Return the [X, Y] coordinate for the center point of the cell that contains the specified text.  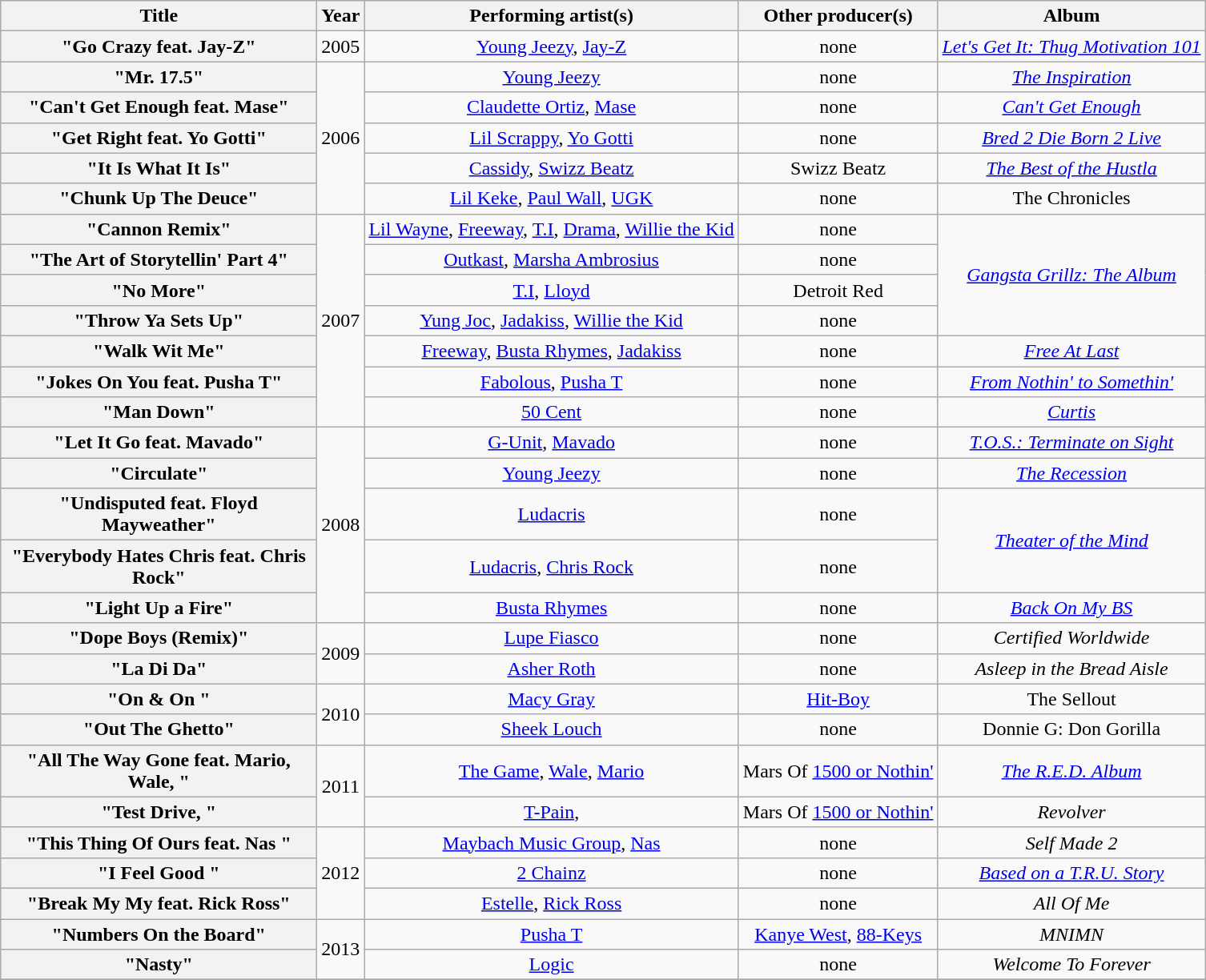
The Best of the Hustla [1071, 168]
"Cannon Remix" [159, 229]
Outkast, Marsha Ambrosius [551, 259]
Macy Gray [551, 699]
"Circulate" [159, 473]
2010 [341, 714]
50 Cent [551, 412]
Title [159, 16]
Performing artist(s) [551, 16]
"La Di Da" [159, 669]
"Get Right feat. Yo Gotti" [159, 138]
Welcome To Forever [1071, 965]
Based on a T.R.U. Story [1071, 873]
"Throw Ya Sets Up" [159, 320]
Freeway, Busta Rhymes, Jadakiss [551, 351]
Detroit Red [838, 290]
All Of Me [1071, 903]
Fabolous, Pusha T [551, 382]
2012 [341, 873]
2006 [341, 138]
The Game, Wale, Mario [551, 770]
Young Jeezy, Jay-Z [551, 46]
The Inspiration [1071, 77]
2007 [341, 320]
"Break My My feat. Rick Ross" [159, 903]
Sheek Louch [551, 729]
Album [1071, 16]
The Sellout [1071, 699]
"This Thing Of Ours feat. Nas " [159, 842]
Self Made 2 [1071, 842]
Swizz Beatz [838, 168]
"Out The Ghetto" [159, 729]
"Go Crazy feat. Jay-Z" [159, 46]
"Walk Wit Me" [159, 351]
"Nasty" [159, 965]
"Everybody Hates Chris feat. Chris Rock" [159, 567]
The Recession [1071, 473]
Lil Scrappy, Yo Gotti [551, 138]
Lil Keke, Paul Wall, UGK [551, 199]
"Dope Boys (Remix)" [159, 638]
Revolver [1071, 812]
Let's Get It: Thug Motivation 101 [1071, 46]
"Light Up a Fire" [159, 608]
"Chunk Up The Deuce" [159, 199]
Lil Wayne, Freeway, T.I, Drama, Willie the Kid [551, 229]
Busta Rhymes [551, 608]
"I Feel Good " [159, 873]
"Test Drive, " [159, 812]
The R.E.D. Album [1071, 770]
Free At Last [1071, 351]
Lupe Fiasco [551, 638]
Cassidy, Swizz Beatz [551, 168]
"No More" [159, 290]
"On & On " [159, 699]
From Nothin' to Somethin' [1071, 382]
Can't Get Enough [1071, 107]
2 Chainz [551, 873]
Donnie G: Don Gorilla [1071, 729]
Theater of the Mind [1071, 540]
Yung Joc, Jadakiss, Willie the Kid [551, 320]
T-Pain, [551, 812]
Claudette Ortiz, Mase [551, 107]
2011 [341, 786]
MNIMN [1071, 934]
2013 [341, 950]
"It Is What It Is" [159, 168]
"Jokes On You feat. Pusha T" [159, 382]
Ludacris, Chris Rock [551, 567]
Asleep in the Bread Aisle [1071, 669]
"The Art of Storytellin' Part 4" [159, 259]
Other producer(s) [838, 16]
2008 [341, 525]
"Let It Go feat. Mavado" [159, 443]
Estelle, Rick Ross [551, 903]
Curtis [1071, 412]
"Numbers On the Board" [159, 934]
Ludacris [551, 514]
Year [341, 16]
T.I, Lloyd [551, 290]
"Man Down" [159, 412]
Gangsta Grillz: The Album [1071, 275]
Bred 2 Die Born 2 Live [1071, 138]
2009 [341, 653]
Pusha T [551, 934]
The Chronicles [1071, 199]
Asher Roth [551, 669]
Logic [551, 965]
Kanye West, 88-Keys [838, 934]
Certified Worldwide [1071, 638]
"Mr. 17.5" [159, 77]
Back On My BS [1071, 608]
"Can't Get Enough feat. Mase" [159, 107]
Maybach Music Group, Nas [551, 842]
"Undisputed feat. Floyd Mayweather" [159, 514]
2005 [341, 46]
T.O.S.: Terminate on Sight [1071, 443]
Hit-Boy [838, 699]
"All The Way Gone feat. Mario, Wale, " [159, 770]
G-Unit, Mavado [551, 443]
